Locate the cell with the specified text and output its (x, y) center coordinate. 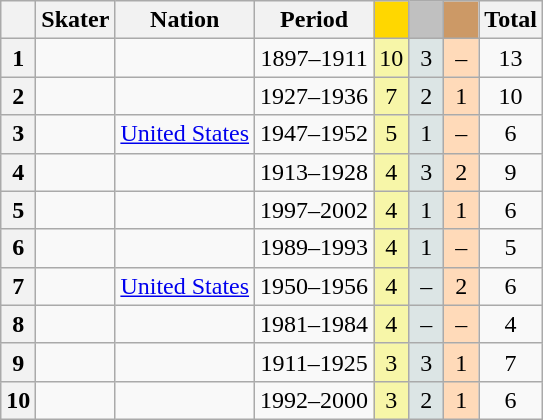
1947–1952 (314, 134)
1989–1993 (314, 248)
1997–2002 (314, 210)
1981–1984 (314, 324)
Total (511, 20)
Skater (76, 20)
1897–1911 (314, 58)
Nation (185, 20)
1950–1956 (314, 286)
8 (18, 324)
1911–1925 (314, 362)
1992–2000 (314, 400)
13 (511, 58)
Period (314, 20)
1913–1928 (314, 172)
1927–1936 (314, 96)
